Return (x, y) of the center of cell containing provided text 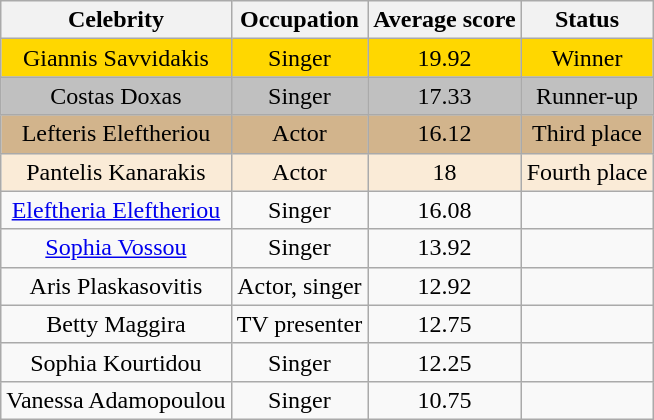
Betty Maggira (116, 324)
Average score (444, 20)
Sophia Vossou (116, 248)
Sophia Kourtidou (116, 362)
12.92 (444, 286)
16.12 (444, 134)
Status (587, 20)
12.25 (444, 362)
TV presenter (300, 324)
17.33 (444, 96)
18 (444, 172)
Third place (587, 134)
Fourth place (587, 172)
12.75 (444, 324)
Winner (587, 58)
Eleftheria Eleftheriou (116, 210)
Giannis Savvidakis (116, 58)
Aris Plaskasovitis (116, 286)
Actor, singer (300, 286)
16.08 (444, 210)
19.92 (444, 58)
Pantelis Kanarakis (116, 172)
Lefteris Eleftheriou (116, 134)
Costas Doxas (116, 96)
10.75 (444, 400)
13.92 (444, 248)
Vanessa Adamopoulou (116, 400)
Occupation (300, 20)
Runner-up (587, 96)
Celebrity (116, 20)
